Extract the [X, Y] coordinate from the center of the cell holding the provided text.  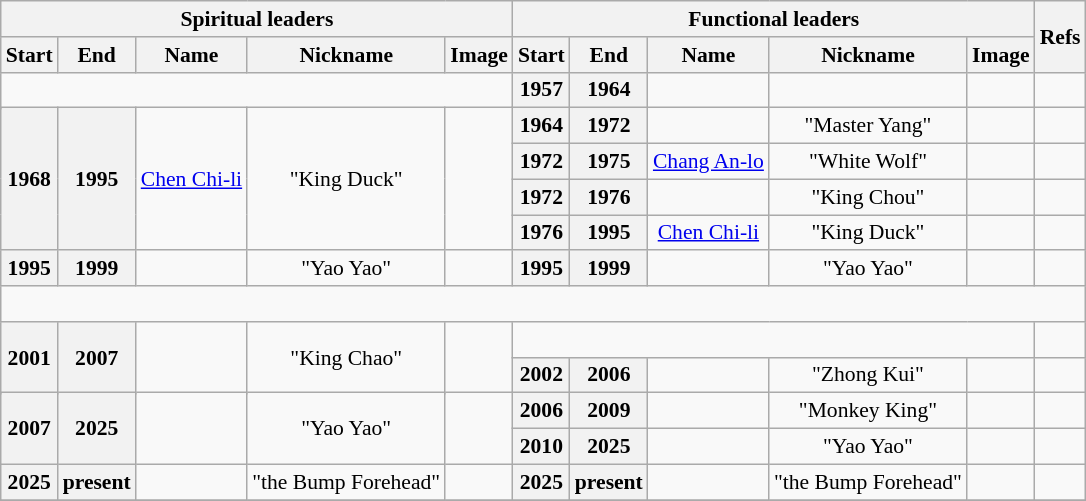
"Zhong Kui" [868, 375]
2002 [542, 375]
Functional leaders [774, 19]
"White Wolf" [868, 162]
2010 [542, 447]
Refs [1060, 36]
Chang An-lo [708, 162]
"King Chao" [346, 358]
1957 [542, 90]
1968 [30, 179]
2001 [30, 358]
Spiritual leaders [257, 19]
1975 [609, 162]
2009 [609, 411]
"Monkey King" [868, 411]
"King Chou" [868, 197]
"Master Yang" [868, 126]
